Locate the cell with the specified text and output its [X, Y] center coordinate. 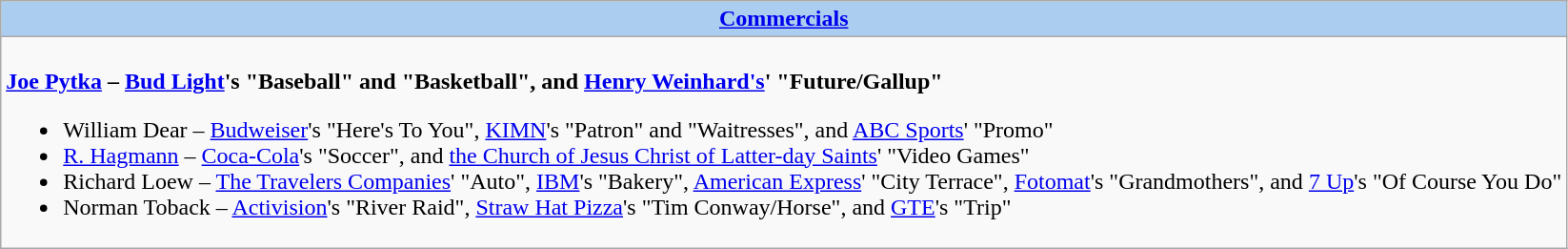
Commercials [784, 19]
